Pinpoint the cell where the given text exists, returning its (X, Y) midpoint coordinate. 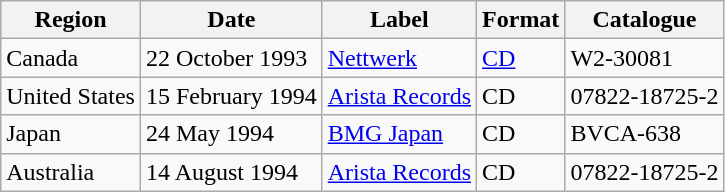
Region (71, 20)
Nettwerk (399, 58)
BVCA-638 (644, 134)
Australia (71, 172)
Format (521, 20)
24 May 1994 (231, 134)
22 October 1993 (231, 58)
14 August 1994 (231, 172)
W2-30081 (644, 58)
BMG Japan (399, 134)
Label (399, 20)
Catalogue (644, 20)
Date (231, 20)
United States (71, 96)
Japan (71, 134)
15 February 1994 (231, 96)
Canada (71, 58)
